Locate the cell with the specified text and output its (X, Y) center coordinate. 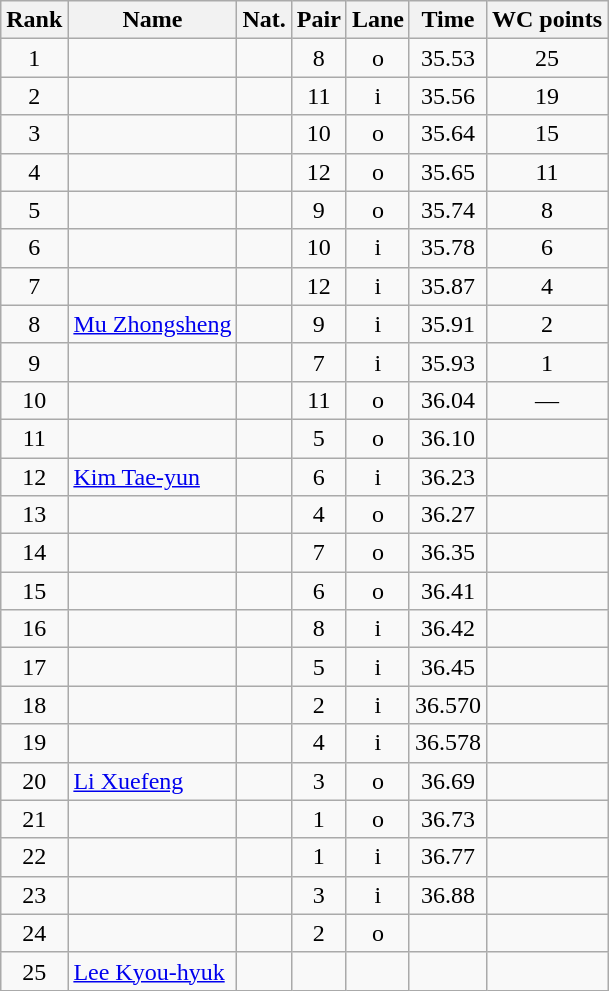
Nat. (264, 20)
36.570 (448, 705)
24 (34, 933)
Pair (318, 20)
35.65 (448, 172)
Time (448, 20)
36.42 (448, 629)
36.35 (448, 553)
— (546, 400)
22 (34, 857)
Kim Tae-yun (152, 477)
36.23 (448, 477)
21 (34, 819)
35.93 (448, 362)
13 (34, 515)
36.69 (448, 781)
35.87 (448, 286)
14 (34, 553)
Li Xuefeng (152, 781)
Mu Zhongsheng (152, 324)
36.10 (448, 438)
36.88 (448, 895)
36.73 (448, 819)
Name (152, 20)
36.578 (448, 743)
35.64 (448, 134)
WC points (546, 20)
16 (34, 629)
Lee Kyou-hyuk (152, 971)
23 (34, 895)
36.27 (448, 515)
36.41 (448, 591)
36.04 (448, 400)
35.78 (448, 248)
18 (34, 705)
35.53 (448, 58)
35.74 (448, 210)
20 (34, 781)
36.77 (448, 857)
17 (34, 667)
Rank (34, 20)
Lane (378, 20)
35.91 (448, 324)
35.56 (448, 96)
36.45 (448, 667)
